Find where the given text appears and provide that cell's center as (x, y) coordinate. 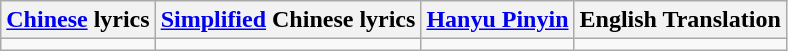
Chinese lyrics (78, 20)
English Translation (680, 20)
Hanyu Pinyin (498, 20)
Simplified Chinese lyrics (288, 20)
